Pinpoint the cell where the given text exists, returning its [x, y] midpoint coordinate. 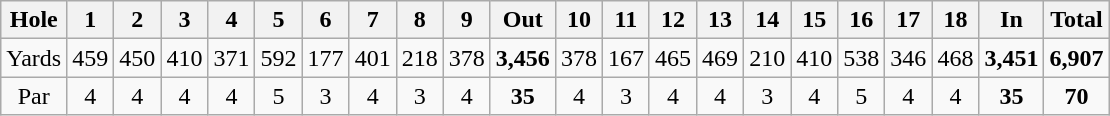
15 [814, 20]
459 [90, 58]
18 [956, 20]
450 [138, 58]
16 [862, 20]
70 [1076, 96]
Par [34, 96]
468 [956, 58]
12 [672, 20]
465 [672, 58]
371 [232, 58]
210 [768, 58]
167 [626, 58]
469 [720, 58]
592 [278, 58]
3,456 [522, 58]
8 [420, 20]
346 [908, 58]
10 [578, 20]
Yards [34, 58]
218 [420, 58]
6,907 [1076, 58]
Total [1076, 20]
401 [372, 58]
3,451 [1012, 58]
Hole [34, 20]
Out [522, 20]
7 [372, 20]
In [1012, 20]
1 [90, 20]
2 [138, 20]
6 [326, 20]
17 [908, 20]
14 [768, 20]
177 [326, 58]
9 [466, 20]
538 [862, 58]
11 [626, 20]
13 [720, 20]
